Return the (X, Y) coordinate for the center point of the cell that contains the specified text.  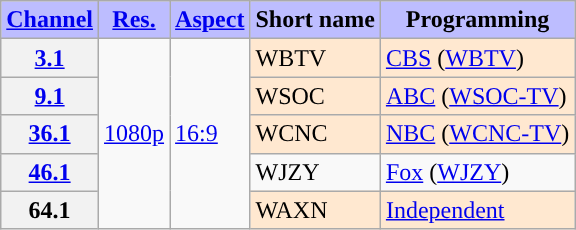
1080p (134, 134)
WBTV (315, 58)
CBS (WBTV) (477, 58)
36.1 (50, 134)
Fox (WJZY) (477, 172)
Programming (477, 20)
16:9 (210, 134)
Independent (477, 210)
NBC (WCNC-TV) (477, 134)
Short name (315, 20)
ABC (WSOC-TV) (477, 96)
64.1 (50, 210)
WAXN (315, 210)
WSOC (315, 96)
Res. (134, 20)
46.1 (50, 172)
WCNC (315, 134)
WJZY (315, 172)
3.1 (50, 58)
Channel (50, 20)
Aspect (210, 20)
9.1 (50, 96)
